Find where the given text appears and provide that cell's center as (x, y) coordinate. 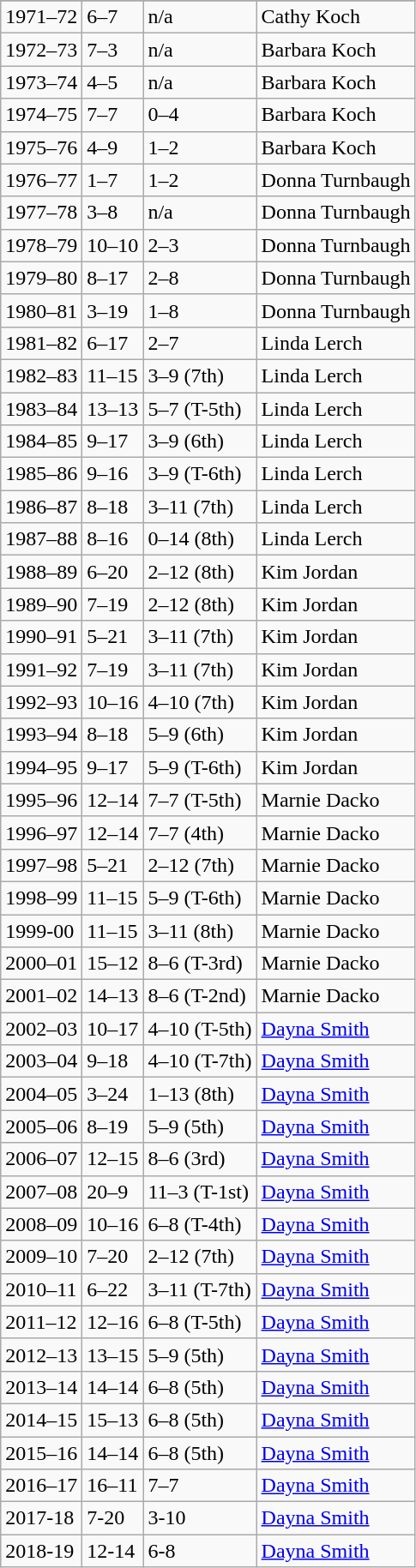
1994–95 (41, 767)
6–20 (113, 572)
15–12 (113, 964)
1988–89 (41, 572)
3–9 (T-6th) (200, 474)
1–7 (113, 180)
1976–77 (41, 180)
3–9 (6th) (200, 442)
1989–90 (41, 604)
10–10 (113, 245)
6–8 (T-5th) (200, 1322)
1986–87 (41, 507)
8–17 (113, 278)
16–11 (113, 1486)
1984–85 (41, 442)
2004–05 (41, 1094)
2018-19 (41, 1551)
8–16 (113, 539)
1981–82 (41, 343)
13–13 (113, 409)
4–10 (T-7th) (200, 1061)
2016–17 (41, 1486)
3–24 (113, 1094)
1973–74 (41, 82)
7-20 (113, 1518)
1972–73 (41, 50)
1991–92 (41, 670)
3–11 (8th) (200, 930)
1995–96 (41, 800)
3–8 (113, 213)
1990–91 (41, 637)
7–20 (113, 1257)
0–4 (200, 115)
2012–13 (41, 1355)
12-14 (113, 1551)
1998–99 (41, 898)
1992–93 (41, 702)
5–9 (6th) (200, 735)
1999-00 (41, 930)
1971–72 (41, 17)
6–17 (113, 343)
1977–78 (41, 213)
2017-18 (41, 1518)
6–8 (T-4th) (200, 1224)
1–8 (200, 310)
9–18 (113, 1061)
6–7 (113, 17)
1993–94 (41, 735)
1980–81 (41, 310)
4–9 (113, 147)
12–16 (113, 1322)
2013–14 (41, 1387)
1985–86 (41, 474)
8–6 (3rd) (200, 1159)
3–9 (7th) (200, 375)
2003–04 (41, 1061)
2000–01 (41, 964)
2015–16 (41, 1453)
11–3 (T-1st) (200, 1192)
Cathy Koch (336, 17)
1982–83 (41, 375)
0–14 (8th) (200, 539)
13–15 (113, 1355)
7–7 (T-5th) (200, 800)
5–7 (T-5th) (200, 409)
1–13 (8th) (200, 1094)
2002–03 (41, 1029)
6–22 (113, 1289)
2010–11 (41, 1289)
1979–80 (41, 278)
1987–88 (41, 539)
2–7 (200, 343)
1974–75 (41, 115)
1997–98 (41, 865)
1996–97 (41, 832)
4–10 (7th) (200, 702)
14–13 (113, 996)
7–7 (4th) (200, 832)
3–11 (T-7th) (200, 1289)
8–6 (T-2nd) (200, 996)
4–10 (T-5th) (200, 1029)
10–17 (113, 1029)
2–3 (200, 245)
1983–84 (41, 409)
2007–08 (41, 1192)
4–5 (113, 82)
2005–06 (41, 1126)
2009–10 (41, 1257)
2011–12 (41, 1322)
2–8 (200, 278)
2014–15 (41, 1420)
6-8 (200, 1551)
12–15 (113, 1159)
8–19 (113, 1126)
1978–79 (41, 245)
15–13 (113, 1420)
7–3 (113, 50)
8–6 (T-3rd) (200, 964)
1975–76 (41, 147)
3–19 (113, 310)
3-10 (200, 1518)
20–9 (113, 1192)
2001–02 (41, 996)
2006–07 (41, 1159)
2008–09 (41, 1224)
9–16 (113, 474)
